Capture the cell that displays the provided text and extract its (X, Y) central coordinate. 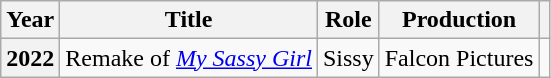
Production (459, 20)
Year (30, 20)
Sissy (348, 58)
2022 (30, 58)
Role (348, 20)
Title (189, 20)
Remake of My Sassy Girl (189, 58)
Falcon Pictures (459, 58)
